Return (x, y) of the center of cell containing provided text 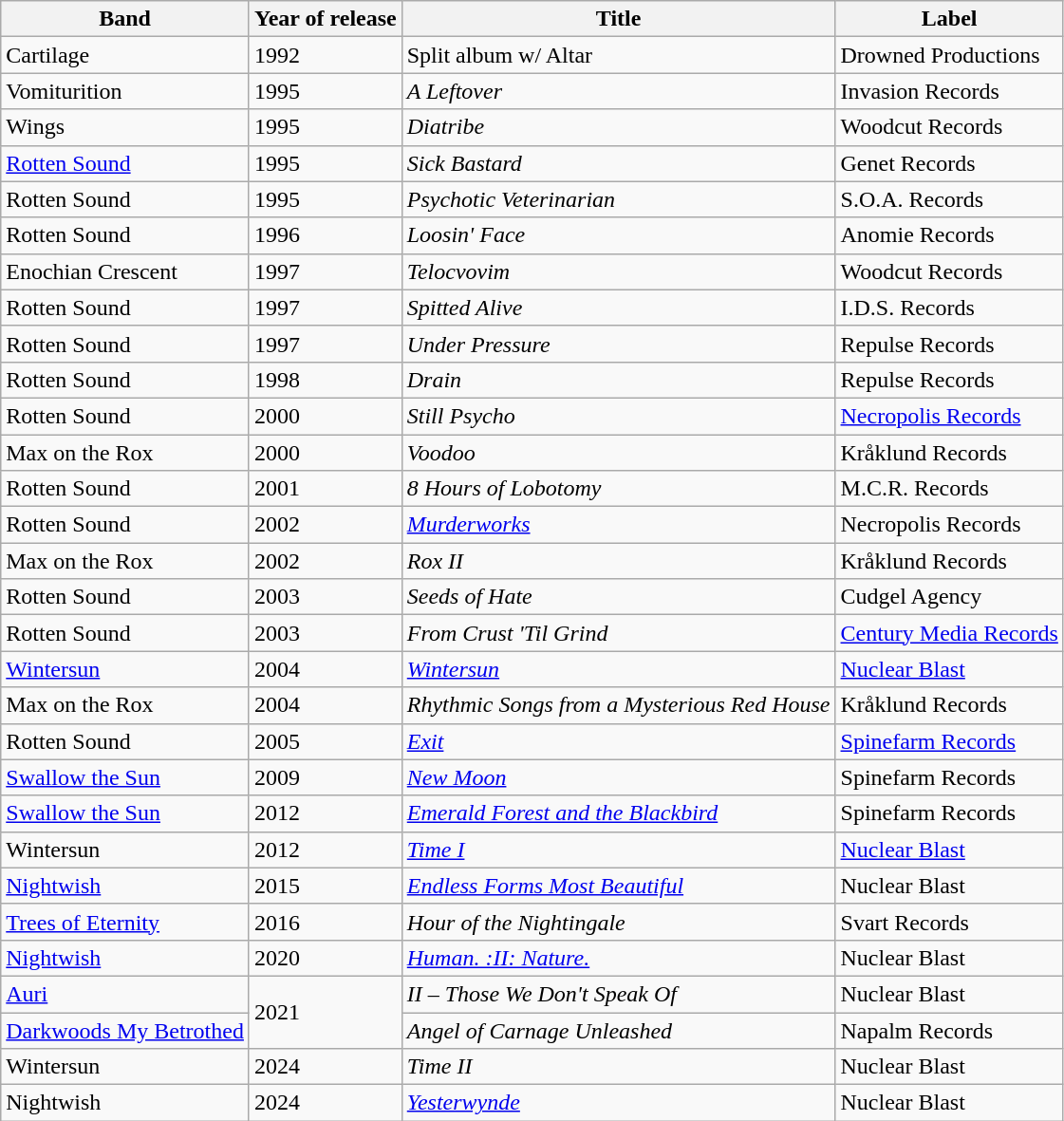
Loosin' Face (619, 235)
Year of release (325, 19)
M.C.R. Records (949, 489)
Rox II (619, 561)
Genet Records (949, 163)
2005 (325, 741)
Trees of Eternity (125, 922)
Emerald Forest and the Blackbird (619, 813)
New Moon (619, 777)
2020 (325, 958)
Seeds of Hate (619, 597)
Cartilage (125, 55)
Enochian Crescent (125, 271)
Label (949, 19)
From Crust 'Til Grind (619, 633)
Diatribe (619, 127)
1996 (325, 235)
II – Those We Don't Speak Of (619, 994)
Svart Records (949, 922)
Spitted Alive (619, 308)
S.O.A. Records (949, 199)
Vomiturition (125, 91)
Time I (619, 850)
Sick Bastard (619, 163)
2015 (325, 886)
Drain (619, 380)
Yesterwynde (619, 1103)
8 Hours of Lobotomy (619, 489)
Exit (619, 741)
2021 (325, 1012)
Murderworks (619, 525)
Band (125, 19)
Anomie Records (949, 235)
Wings (125, 127)
Time II (619, 1067)
I.D.S. Records (949, 308)
Voodoo (619, 453)
Rhythmic Songs from a Mysterious Red House (619, 705)
Napalm Records (949, 1030)
Still Psycho (619, 416)
Endless Forms Most Beautiful (619, 886)
Auri (125, 994)
Human. :II: Nature. (619, 958)
2009 (325, 777)
Darkwoods My Betrothed (125, 1030)
A Leftover (619, 91)
2001 (325, 489)
Hour of the Nightingale (619, 922)
1992 (325, 55)
Drowned Productions (949, 55)
Split album w/ Altar (619, 55)
2016 (325, 922)
Psychotic Veterinarian (619, 199)
Angel of Carnage Unleashed (619, 1030)
Telocvovim (619, 271)
Century Media Records (949, 633)
Under Pressure (619, 344)
Title (619, 19)
Invasion Records (949, 91)
Cudgel Agency (949, 597)
1998 (325, 380)
